Return (X, Y) of the center of cell containing provided text 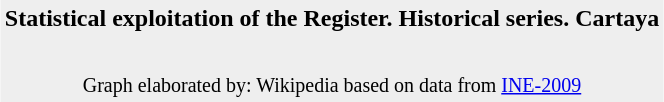
Statistical exploitation of the Register. Historical series. Cartaya (332, 18)
Graph elaborated by: Wikipedia based on data from INE-2009 (332, 84)
